Output the (X, Y) coordinate of the center of the cell containing the given text.  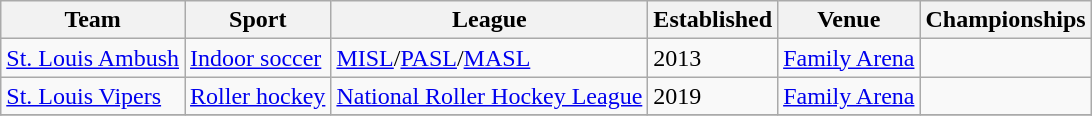
2013 (713, 58)
Venue (849, 20)
Sport (258, 20)
Team (93, 20)
Indoor soccer (258, 58)
MISL/PASL/MASL (490, 58)
2019 (713, 96)
St. Louis Vipers (93, 96)
St. Louis Ambush (93, 58)
Championships (1006, 20)
Established (713, 20)
Roller hockey (258, 96)
League (490, 20)
National Roller Hockey League (490, 96)
